Locate the cell with the specified text and output its (x, y) center coordinate. 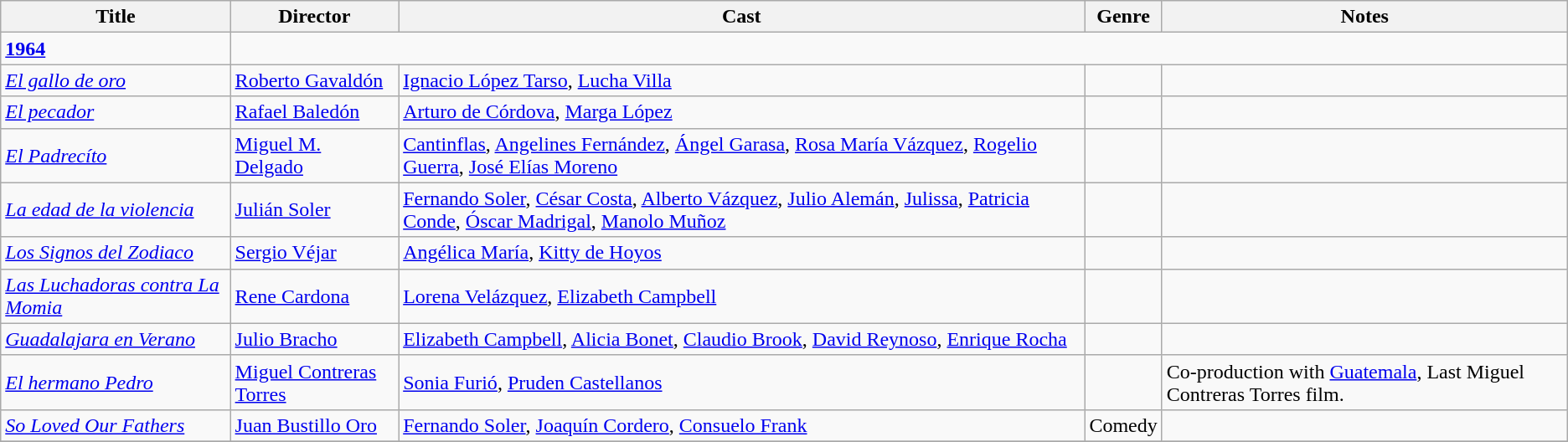
Roberto Gavaldón (315, 80)
Lorena Velázquez, Elizabeth Campbell (742, 296)
Los Signos del Zodiaco (116, 253)
Co-production with Guatemala, Last Miguel Contreras Torres film. (1364, 382)
La edad de la violencia (116, 209)
Angélica María, Kitty de Hoyos (742, 253)
Fernando Soler, Joaquín Cordero, Consuelo Frank (742, 425)
Arturo de Córdova, Marga López (742, 112)
Notes (1364, 17)
Director (315, 17)
Cast (742, 17)
Julián Soler (315, 209)
Rene Cardona (315, 296)
Miguel M. Delgado (315, 156)
Las Luchadoras contra La Momia (116, 296)
El hermano Pedro (116, 382)
Miguel Contreras Torres (315, 382)
1964 (116, 49)
Genre (1123, 17)
Rafael Baledón (315, 112)
Juan Bustillo Oro (315, 425)
So Loved Our Fathers (116, 425)
Julio Bracho (315, 339)
El Padrecíto (116, 156)
Ignacio López Tarso, Lucha Villa (742, 80)
Sergio Véjar (315, 253)
Title (116, 17)
Elizabeth Campbell, Alicia Bonet, Claudio Brook, David Reynoso, Enrique Rocha (742, 339)
Cantinflas, Angelines Fernández, Ángel Garasa, Rosa María Vázquez, Rogelio Guerra, José Elías Moreno (742, 156)
Guadalajara en Verano (116, 339)
Fernando Soler, César Costa, Alberto Vázquez, Julio Alemán, Julissa, Patricia Conde, Óscar Madrigal, Manolo Muñoz (742, 209)
El gallo de oro (116, 80)
Sonia Furió, Pruden Castellanos (742, 382)
Comedy (1123, 425)
El pecador (116, 112)
